Locate the cell with the specified text and output its [X, Y] center coordinate. 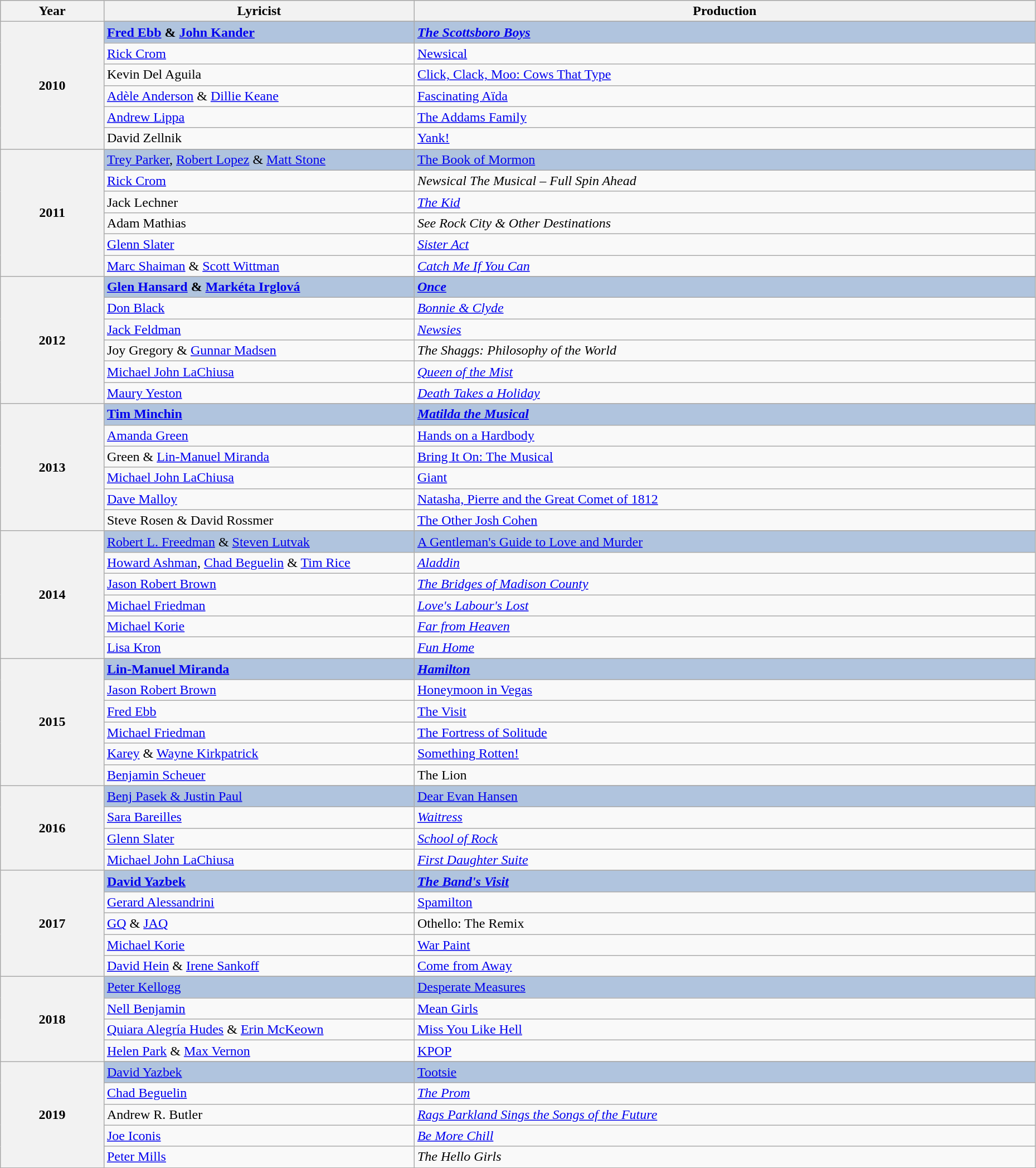
Newsical The Musical – Full Spin Ahead [724, 181]
David Zellnik [259, 138]
KPOP [724, 1051]
Catch Me If You Can [724, 266]
Rags Parkland Sings the Songs of the Future [724, 1114]
Othello: The Remix [724, 923]
The Shaggs: Philosophy of the World [724, 351]
Quiara Alegría Hudes & Erin McKeown [259, 1030]
Fascinating Aïda [724, 96]
Matilda the Musical [724, 414]
Newsies [724, 329]
Lisa Kron [259, 648]
The Fortress of Solitude [724, 733]
First Daughter Suite [724, 860]
Dear Evan Hansen [724, 796]
The Hello Girls [724, 1157]
Joe Iconis [259, 1136]
The Addams Family [724, 117]
Fred Ebb [259, 711]
2011 [52, 212]
Chad Beguelin [259, 1093]
Don Black [259, 308]
Fun Home [724, 648]
Helen Park & Max Vernon [259, 1051]
Adèle Anderson & Dillie Keane [259, 96]
Joy Gregory & Gunnar Madsen [259, 351]
Natasha, Pierre and the Great Comet of 1812 [724, 499]
Jack Feldman [259, 329]
Come from Away [724, 966]
David Hein & Irene Sankoff [259, 966]
Peter Mills [259, 1157]
Tim Minchin [259, 414]
GQ & JAQ [259, 923]
Honeymoon in Vegas [724, 690]
Amanda Green [259, 435]
Andrew Lippa [259, 117]
A Gentleman's Guide to Love and Murder [724, 541]
Click, Clack, Moo: Cows That Type [724, 75]
Queen of the Mist [724, 372]
Death Takes a Holiday [724, 393]
Far from Heaven [724, 627]
Bonnie & Clyde [724, 308]
Aladdin [724, 563]
The Visit [724, 711]
Lyricist [259, 11]
Mean Girls [724, 1009]
Yank! [724, 138]
2010 [52, 85]
The Band's Visit [724, 881]
Something Rotten! [724, 754]
Adam Mathias [259, 223]
Tootsie [724, 1072]
Love's Labour's Lost [724, 605]
Dave Malloy [259, 499]
Benjamin Scheuer [259, 775]
Karey & Wayne Kirkpatrick [259, 754]
See Rock City & Other Destinations [724, 223]
2014 [52, 594]
Lin-Manuel Miranda [259, 669]
Miss You Like Hell [724, 1030]
War Paint [724, 945]
Robert L. Freedman & Steven Lutvak [259, 541]
2018 [52, 1019]
Once [724, 287]
2017 [52, 923]
The Book of Mormon [724, 159]
Trey Parker, Robert Lopez & Matt Stone [259, 159]
The Prom [724, 1093]
Giant [724, 478]
Hands on a Hardbody [724, 435]
Jack Lechner [259, 202]
Hamilton [724, 669]
Desperate Measures [724, 987]
The Other Josh Cohen [724, 520]
2019 [52, 1114]
Steve Rosen & David Rossmer [259, 520]
Howard Ashman, Chad Beguelin & Tim Rice [259, 563]
Kevin Del Aguila [259, 75]
Maury Yeston [259, 393]
2013 [52, 467]
Spamilton [724, 902]
Nell Benjamin [259, 1009]
Production [724, 11]
Gerard Alessandrini [259, 902]
Benj Pasek & Justin Paul [259, 796]
2016 [52, 828]
Sara Bareilles [259, 817]
The Lion [724, 775]
Bring It On: The Musical [724, 457]
Peter Kellogg [259, 987]
Andrew R. Butler [259, 1114]
2012 [52, 340]
Sister Act [724, 244]
The Bridges of Madison County [724, 584]
2015 [52, 722]
The Kid [724, 202]
Newsical [724, 54]
Green & Lin-Manuel Miranda [259, 457]
Year [52, 11]
Waitress [724, 817]
School of Rock [724, 839]
The Scottsboro Boys [724, 32]
Marc Shaiman & Scott Wittman [259, 266]
Be More Chill [724, 1136]
Fred Ebb & John Kander [259, 32]
Glen Hansard & Markéta Irglová [259, 287]
